Search for the cell housing the specified text and yield its (x, y) center coordinate. 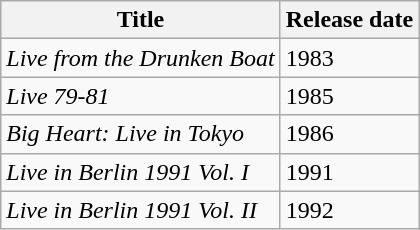
Live in Berlin 1991 Vol. II (140, 210)
Big Heart: Live in Tokyo (140, 134)
1991 (349, 172)
Title (140, 20)
1985 (349, 96)
1986 (349, 134)
1992 (349, 210)
Live from the Drunken Boat (140, 58)
Live 79-81 (140, 96)
Live in Berlin 1991 Vol. I (140, 172)
1983 (349, 58)
Release date (349, 20)
